Pinpoint the cell where the given text exists, returning its [X, Y] midpoint coordinate. 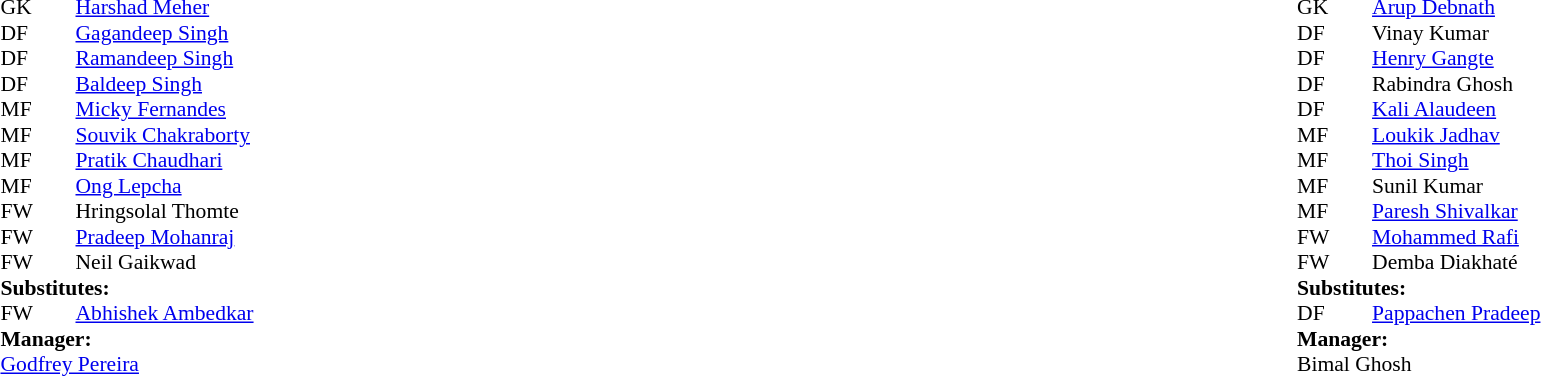
Loukik Jadhav [1456, 135]
Pratik Chaudhari [165, 161]
Ramandeep Singh [165, 59]
Ong Lepcha [165, 186]
Thoi Singh [1456, 161]
Abhishek Ambedkar [165, 313]
Neil Gaikwad [165, 263]
Hringsolal Thomte [165, 211]
Pappachen Pradeep [1456, 313]
Souvik Chakraborty [165, 135]
Gagandeep Singh [165, 33]
Baldeep Singh [165, 84]
Kali Alaudeen [1456, 109]
Vinay Kumar [1456, 33]
Sunil Kumar [1456, 186]
Demba Diakhaté [1456, 263]
Henry Gangte [1456, 59]
Rabindra Ghosh [1456, 84]
Pradeep Mohanraj [165, 237]
Micky Fernandes [165, 109]
Paresh Shivalkar [1456, 211]
Mohammed Rafi [1456, 237]
